Pinpoint the cell where the given text exists, returning its [X, Y] midpoint coordinate. 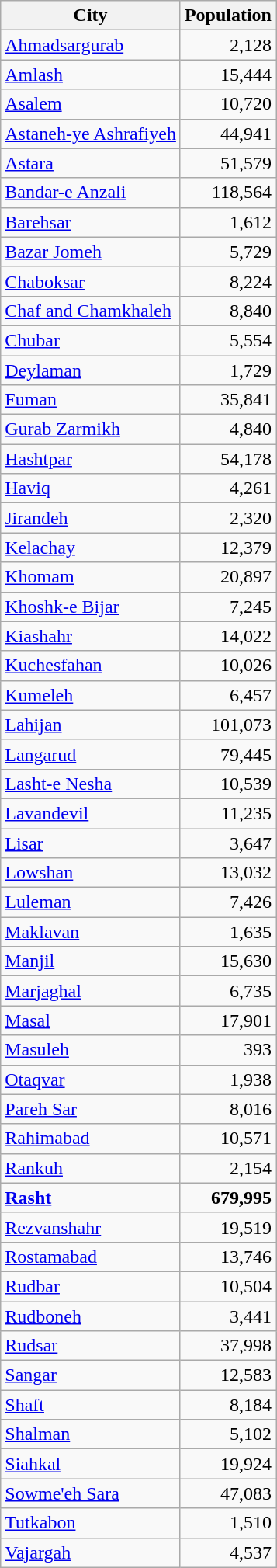
Manjil [91, 961]
3,647 [228, 843]
Kiashahr [91, 636]
Luleman [91, 902]
Fuman [91, 400]
Population [228, 16]
7,426 [228, 902]
Lasht-e Nesha [91, 784]
Maklavan [91, 932]
Rostamabad [91, 1257]
13,032 [228, 873]
City [91, 16]
393 [228, 1050]
Rankuh [91, 1168]
15,444 [228, 75]
Tutkabon [91, 1523]
Deylaman [91, 370]
12,583 [228, 1375]
44,941 [228, 134]
79,445 [228, 754]
10,504 [228, 1286]
10,720 [228, 104]
679,995 [228, 1198]
1,510 [228, 1523]
1,938 [228, 1080]
Bandar-e Anzali [91, 193]
Kumeleh [91, 695]
8,184 [228, 1405]
35,841 [228, 400]
1,729 [228, 370]
Rasht [91, 1198]
Lahijan [91, 725]
Lowshan [91, 873]
1,612 [228, 222]
Masuleh [91, 1050]
1,635 [228, 932]
Astara [91, 163]
Astaneh-ye Ashrafiyeh [91, 134]
Pareh Sar [91, 1109]
12,379 [228, 548]
3,441 [228, 1316]
8,016 [228, 1109]
Bazar Jomeh [91, 252]
2,320 [228, 518]
Haviq [91, 488]
Rudboneh [91, 1316]
5,554 [228, 340]
51,579 [228, 163]
Shalman [91, 1434]
Amlash [91, 75]
Jirandeh [91, 518]
47,083 [228, 1493]
Barehsar [91, 222]
Rudbar [91, 1286]
5,729 [228, 252]
Siahkal [91, 1464]
4,840 [228, 429]
Kuchesfahan [91, 666]
Asalem [91, 104]
Shaft [91, 1405]
7,245 [228, 607]
14,022 [228, 636]
4,537 [228, 1552]
Rudsar [91, 1346]
2,128 [228, 45]
Vajargah [91, 1552]
Sowme'eh Sara [91, 1493]
Rezvanshahr [91, 1227]
17,901 [228, 1020]
13,746 [228, 1257]
Lavandevil [91, 813]
6,735 [228, 991]
10,571 [228, 1139]
Lisar [91, 843]
Marjaghal [91, 991]
101,073 [228, 725]
Chaf and Chamkhaleh [91, 311]
8,840 [228, 311]
54,178 [228, 459]
Rahimabad [91, 1139]
Langarud [91, 754]
11,235 [228, 813]
20,897 [228, 577]
118,564 [228, 193]
Kelachay [91, 548]
4,261 [228, 488]
Sangar [91, 1375]
10,539 [228, 784]
15,630 [228, 961]
Hashtpar [91, 459]
Khomam [91, 577]
10,026 [228, 666]
5,102 [228, 1434]
Chaboksar [91, 281]
Masal [91, 1020]
19,924 [228, 1464]
19,519 [228, 1227]
Khoshk-e Bijar [91, 607]
6,457 [228, 695]
37,998 [228, 1346]
2,154 [228, 1168]
Otaqvar [91, 1080]
8,224 [228, 281]
Gurab Zarmikh [91, 429]
Chubar [91, 340]
Ahmadsargurab [91, 45]
